Detect which cell encompasses the target text, then output its (x, y) center coordinate. 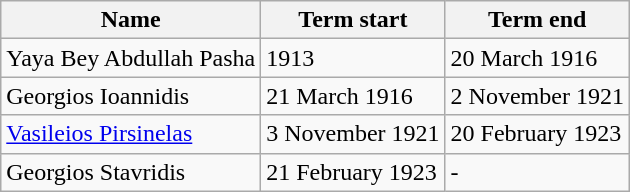
- (537, 172)
Yaya Bey Abdullah Pasha (131, 58)
2 November 1921 (537, 96)
3 November 1921 (353, 134)
Vasileios Pirsinelas (131, 134)
Name (131, 20)
Term end (537, 20)
20 March 1916 (537, 58)
21 February 1923 (353, 172)
21 March 1916 (353, 96)
Georgios Stavridis (131, 172)
Georgios Ioannidis (131, 96)
Term start (353, 20)
1913 (353, 58)
20 February 1923 (537, 134)
